Pinpoint the cell where the given text exists, returning its [x, y] midpoint coordinate. 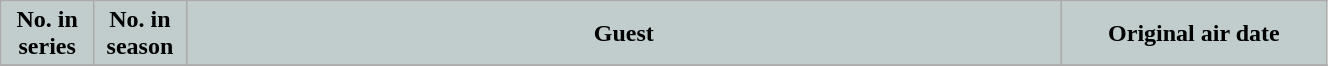
Guest [624, 34]
No. inseries [48, 34]
No. inseason [140, 34]
Original air date [1194, 34]
